Find where the given text appears and provide that cell's center as (x, y) coordinate. 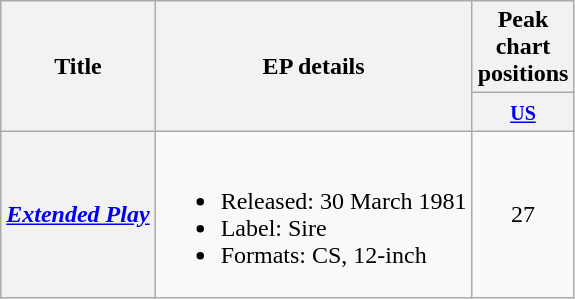
Title (78, 66)
Extended Play (78, 214)
Peak chart positions (523, 47)
EP details (314, 66)
Released: 30 March 1981Label: SireFormats: CS, 12-inch (314, 214)
27 (523, 214)
US (523, 112)
